Return [X, Y] of the center of cell containing provided text 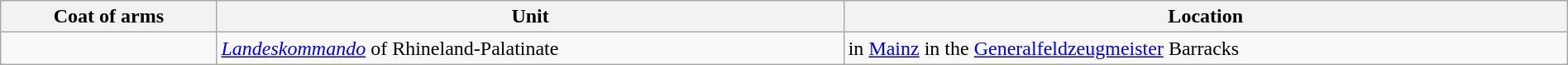
Unit [530, 17]
Landeskommando of Rhineland-Palatinate [530, 48]
in Mainz in the Generalfeldzeugmeister Barracks [1206, 48]
Coat of arms [109, 17]
Location [1206, 17]
